Identify which cell holds the provided text, then report its (X, Y) central coordinate. 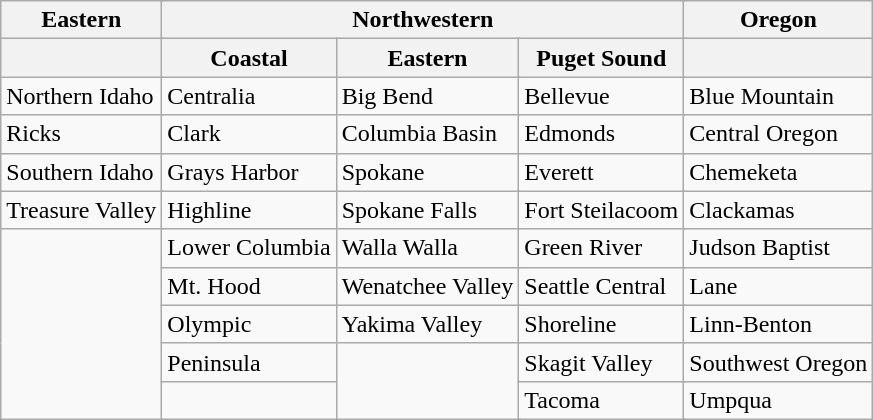
Chemeketa (778, 172)
Walla Walla (428, 248)
Tacoma (602, 400)
Northwestern (423, 20)
Green River (602, 248)
Bellevue (602, 96)
Southwest Oregon (778, 362)
Treasure Valley (82, 210)
Lower Columbia (249, 248)
Clackamas (778, 210)
Highline (249, 210)
Umpqua (778, 400)
Shoreline (602, 324)
Grays Harbor (249, 172)
Centralia (249, 96)
Central Oregon (778, 134)
Spokane (428, 172)
Judson Baptist (778, 248)
Spokane Falls (428, 210)
Fort Steilacoom (602, 210)
Everett (602, 172)
Columbia Basin (428, 134)
Peninsula (249, 362)
Big Bend (428, 96)
Oregon (778, 20)
Southern Idaho (82, 172)
Skagit Valley (602, 362)
Linn-Benton (778, 324)
Clark (249, 134)
Northern Idaho (82, 96)
Coastal (249, 58)
Mt. Hood (249, 286)
Seattle Central (602, 286)
Blue Mountain (778, 96)
Wenatchee Valley (428, 286)
Puget Sound (602, 58)
Olympic (249, 324)
Edmonds (602, 134)
Ricks (82, 134)
Yakima Valley (428, 324)
Lane (778, 286)
